Pinpoint the cell where the given text exists, returning its [x, y] midpoint coordinate. 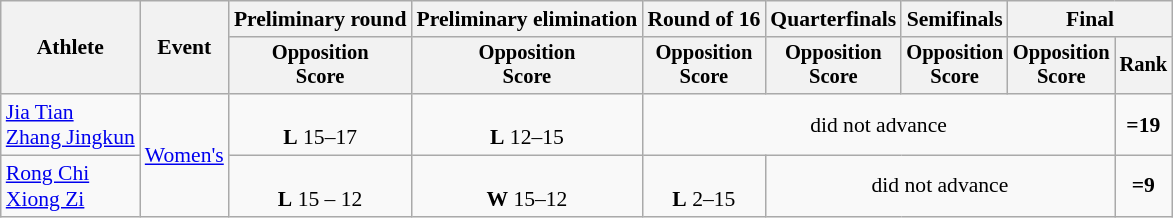
Jia Tian Zhang Jingkun [70, 124]
Final [1090, 19]
Women's [184, 155]
L 15–17 [320, 124]
L 12–15 [526, 124]
Event [184, 48]
=9 [1144, 186]
Rank [1144, 66]
Preliminary round [320, 19]
Athlete [70, 48]
L 2–15 [704, 186]
Semifinals [954, 19]
L 15 – 12 [320, 186]
Quarterfinals [833, 19]
=19 [1144, 124]
Preliminary elimination [526, 19]
Rong ChiXiong Zi [70, 186]
Round of 16 [704, 19]
W 15–12 [526, 186]
